Capture the cell that displays the provided text and extract its [X, Y] central coordinate. 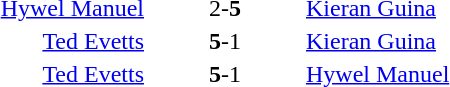
5-1 [224, 41]
